Scan for the cell matching the given text and deliver its [x, y] coordinate at center. 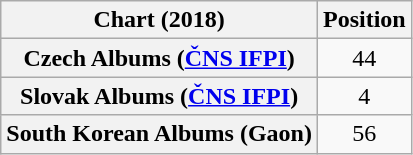
4 [364, 96]
Slovak Albums (ČNS IFPI) [160, 96]
Czech Albums (ČNS IFPI) [160, 58]
South Korean Albums (Gaon) [160, 134]
Chart (2018) [160, 20]
Position [364, 20]
56 [364, 134]
44 [364, 58]
